Locate the cell with the specified text and output its (X, Y) center coordinate. 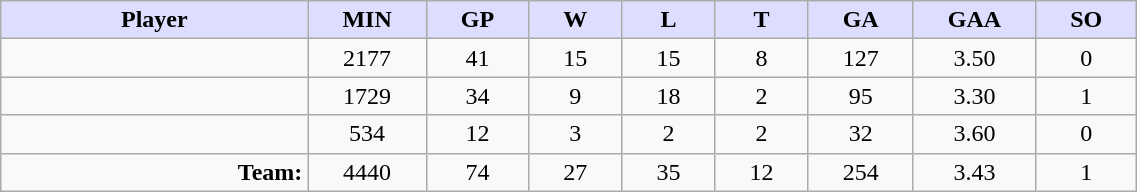
95 (860, 96)
74 (477, 172)
34 (477, 96)
9 (576, 96)
35 (668, 172)
Team: (154, 172)
32 (860, 134)
SO (1086, 20)
GA (860, 20)
534 (367, 134)
1729 (367, 96)
W (576, 20)
GP (477, 20)
L (668, 20)
GAA (974, 20)
18 (668, 96)
127 (860, 58)
MIN (367, 20)
3 (576, 134)
4440 (367, 172)
3.30 (974, 96)
254 (860, 172)
41 (477, 58)
8 (762, 58)
Player (154, 20)
27 (576, 172)
3.60 (974, 134)
T (762, 20)
3.43 (974, 172)
2177 (367, 58)
3.50 (974, 58)
